Provide the (X, Y) coordinate of the cell's center where the given text is located.  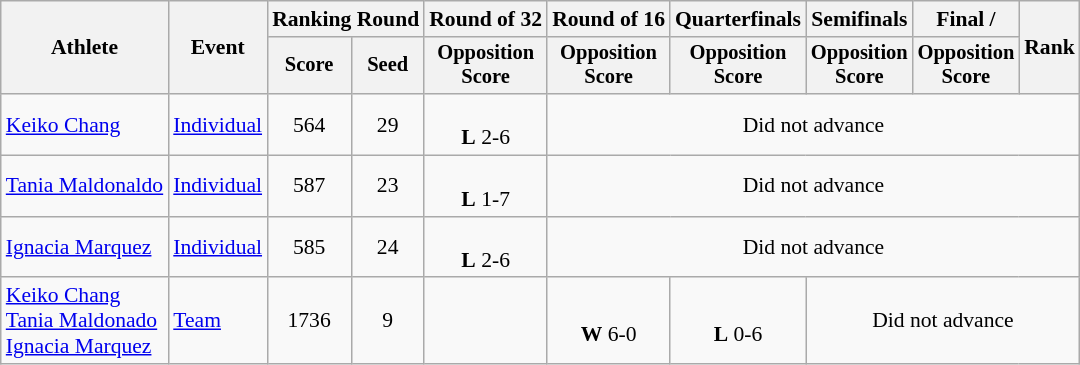
1736 (309, 322)
585 (309, 248)
Keiko ChangTania MaldonadoIgnacia Marquez (84, 322)
Event (218, 48)
Quarterfinals (738, 19)
Score (309, 66)
Tania Maldonaldo (84, 186)
L 1-7 (486, 186)
Rank (1050, 48)
Round of 16 (608, 19)
Final / (966, 19)
Ranking Round (346, 19)
Semifinals (860, 19)
Keiko Chang (84, 124)
Athlete (84, 48)
9 (388, 322)
Ignacia Marquez (84, 248)
Round of 32 (486, 19)
23 (388, 186)
29 (388, 124)
Team (218, 322)
W 6-0 (608, 322)
587 (309, 186)
24 (388, 248)
L 0-6 (738, 322)
Seed (388, 66)
564 (309, 124)
